Capture the cell that displays the provided text and extract its [x, y] central coordinate. 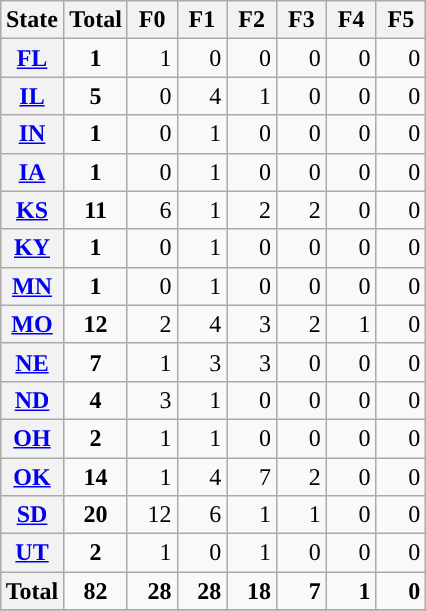
SD [32, 515]
14 [96, 477]
F4 [351, 20]
F3 [302, 20]
UT [32, 553]
NE [32, 362]
KS [32, 210]
ND [32, 400]
OH [32, 438]
20 [96, 515]
IN [32, 134]
MO [32, 324]
5 [96, 96]
IL [32, 96]
F0 [152, 20]
FL [32, 58]
IA [32, 172]
18 [252, 591]
KY [32, 248]
MN [32, 286]
F2 [252, 20]
11 [96, 210]
82 [96, 591]
State [32, 20]
F1 [202, 20]
OK [32, 477]
F5 [401, 20]
